Scan for the cell matching the given text and deliver its (x, y) coordinate at center. 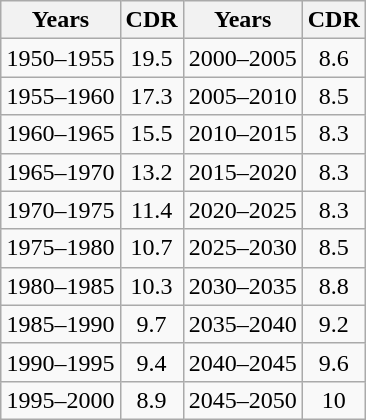
2020–2025 (242, 210)
2010–2015 (242, 134)
1970–1975 (60, 210)
9.4 (152, 362)
2035–2040 (242, 324)
2045–2050 (242, 400)
1960–1965 (60, 134)
11.4 (152, 210)
9.7 (152, 324)
10.7 (152, 248)
1950–1955 (60, 58)
8.9 (152, 400)
8.8 (334, 286)
1955–1960 (60, 96)
17.3 (152, 96)
2015–2020 (242, 172)
8.6 (334, 58)
2025–2030 (242, 248)
1985–1990 (60, 324)
1990–1995 (60, 362)
1975–1980 (60, 248)
19.5 (152, 58)
2030–2035 (242, 286)
1965–1970 (60, 172)
13.2 (152, 172)
9.6 (334, 362)
1995–2000 (60, 400)
2040–2045 (242, 362)
2000–2005 (242, 58)
2005–2010 (242, 96)
9.2 (334, 324)
15.5 (152, 134)
10 (334, 400)
1980–1985 (60, 286)
10.3 (152, 286)
